Pinpoint the cell where the given text exists, returning its (x, y) midpoint coordinate. 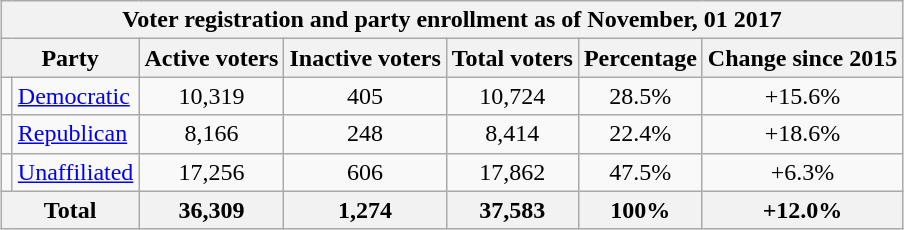
405 (365, 96)
17,256 (212, 172)
Democratic (76, 96)
Voter registration and party enrollment as of November, 01 2017 (452, 20)
22.4% (640, 134)
Party (70, 58)
Active voters (212, 58)
Total voters (512, 58)
Unaffiliated (76, 172)
Total (70, 210)
100% (640, 210)
+6.3% (802, 172)
Republican (76, 134)
+12.0% (802, 210)
606 (365, 172)
248 (365, 134)
36,309 (212, 210)
37,583 (512, 210)
28.5% (640, 96)
Inactive voters (365, 58)
8,166 (212, 134)
Change since 2015 (802, 58)
47.5% (640, 172)
17,862 (512, 172)
8,414 (512, 134)
10,319 (212, 96)
Percentage (640, 58)
1,274 (365, 210)
+15.6% (802, 96)
10,724 (512, 96)
+18.6% (802, 134)
